From the cell containing the given text, extract its center point as [x, y] coordinate. 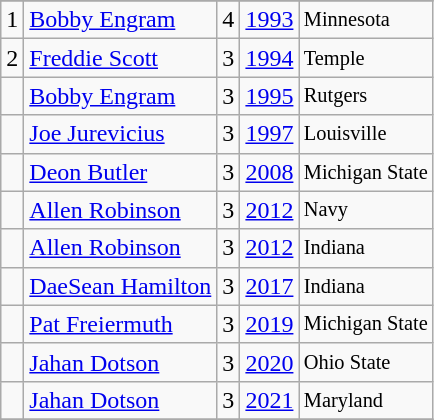
2019 [270, 324]
Freddie Scott [120, 58]
1994 [270, 58]
Maryland [366, 400]
1995 [270, 96]
1993 [270, 20]
2008 [270, 172]
Minnesota [366, 20]
DaeSean Hamilton [120, 286]
Rutgers [366, 96]
Navy [366, 210]
1997 [270, 134]
2017 [270, 286]
2020 [270, 362]
2021 [270, 400]
Pat Freiermuth [120, 324]
1 [12, 20]
Temple [366, 58]
Ohio State [366, 362]
Deon Butler [120, 172]
Joe Jurevicius [120, 134]
Louisville [366, 134]
4 [228, 20]
2 [12, 58]
